Detect which cell encompasses the target text, then output its [x, y] center coordinate. 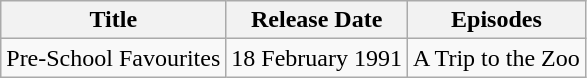
Title [114, 20]
18 February 1991 [317, 58]
A Trip to the Zoo [497, 58]
Pre-School Favourites [114, 58]
Release Date [317, 20]
Episodes [497, 20]
